Capture the cell that displays the provided text and extract its (X, Y) central coordinate. 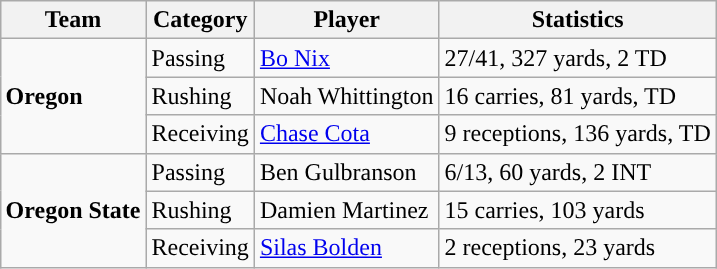
Statistics (578, 20)
16 carries, 81 yards, TD (578, 96)
Player (346, 20)
Chase Cota (346, 134)
Category (200, 20)
15 carries, 103 yards (578, 210)
Oregon (73, 96)
9 receptions, 136 yards, TD (578, 134)
Oregon State (73, 210)
Team (73, 20)
Noah Whittington (346, 96)
Silas Bolden (346, 248)
Ben Gulbranson (346, 172)
27/41, 327 yards, 2 TD (578, 58)
6/13, 60 yards, 2 INT (578, 172)
Bo Nix (346, 58)
Damien Martinez (346, 210)
2 receptions, 23 yards (578, 248)
